Provide the (X, Y) coordinate of the cell's center where the given text is located.  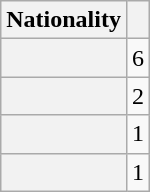
2 (138, 96)
6 (138, 58)
Nationality (64, 20)
